Detect which cell encompasses the target text, then output its [X, Y] center coordinate. 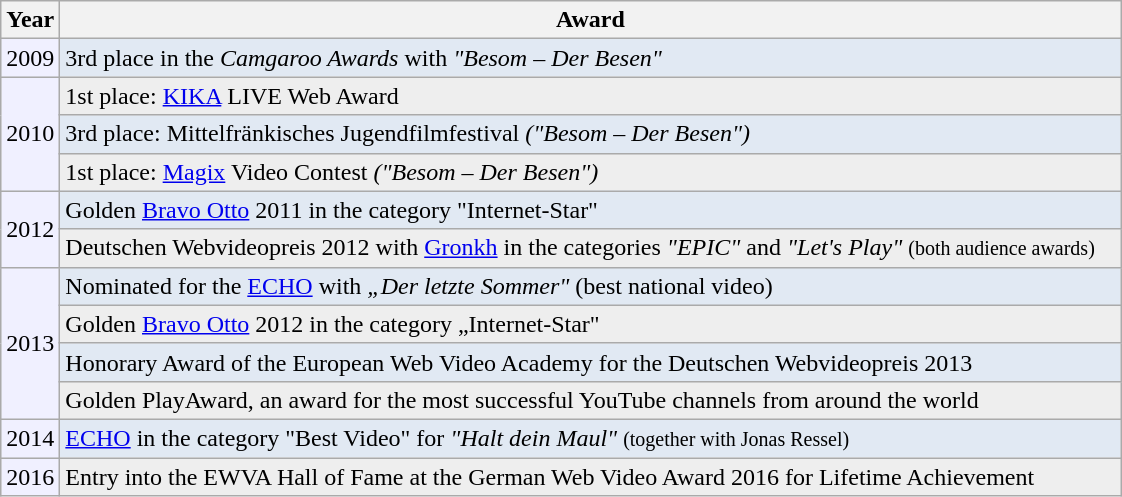
Golden Bravo Otto 2011 in the category "Internet-Star" [590, 210]
2013 [30, 343]
Award [590, 20]
Honorary Award of the European Web Video Academy for the Deutschen Webvideopreis 2013 [590, 362]
2014 [30, 438]
3rd place: Mittelfränkisches Jugendfilmfestival ("Besom – Der Besen") [590, 134]
Nominated for the ECHO with „Der letzte Sommer" (best national video) [590, 286]
3rd place in the Camgaroo Awards with "Besom – Der Besen" [590, 58]
2010 [30, 134]
ECHO in the category "Best Video" for "Halt dein Maul" (together with Jonas Ressel) [590, 438]
Year [30, 20]
2016 [30, 477]
1st place: Magix Video Contest ("Besom – Der Besen") [590, 172]
2009 [30, 58]
Entry into the EWVA Hall of Fame at the German Web Video Award 2016 for Lifetime Achievement [590, 477]
Deutschen Webvideopreis 2012 with Gronkh in the categories "EPIC" and "Let's Play" (both audience awards) [590, 248]
Golden Bravo Otto 2012 in the category „Internet-Star" [590, 324]
1st place: KIKA LIVE Web Award [590, 96]
Golden PlayAward, an award for the most successful YouTube channels from around the world [590, 400]
2012 [30, 229]
